Search for the cell housing the specified text and yield its [X, Y] center coordinate. 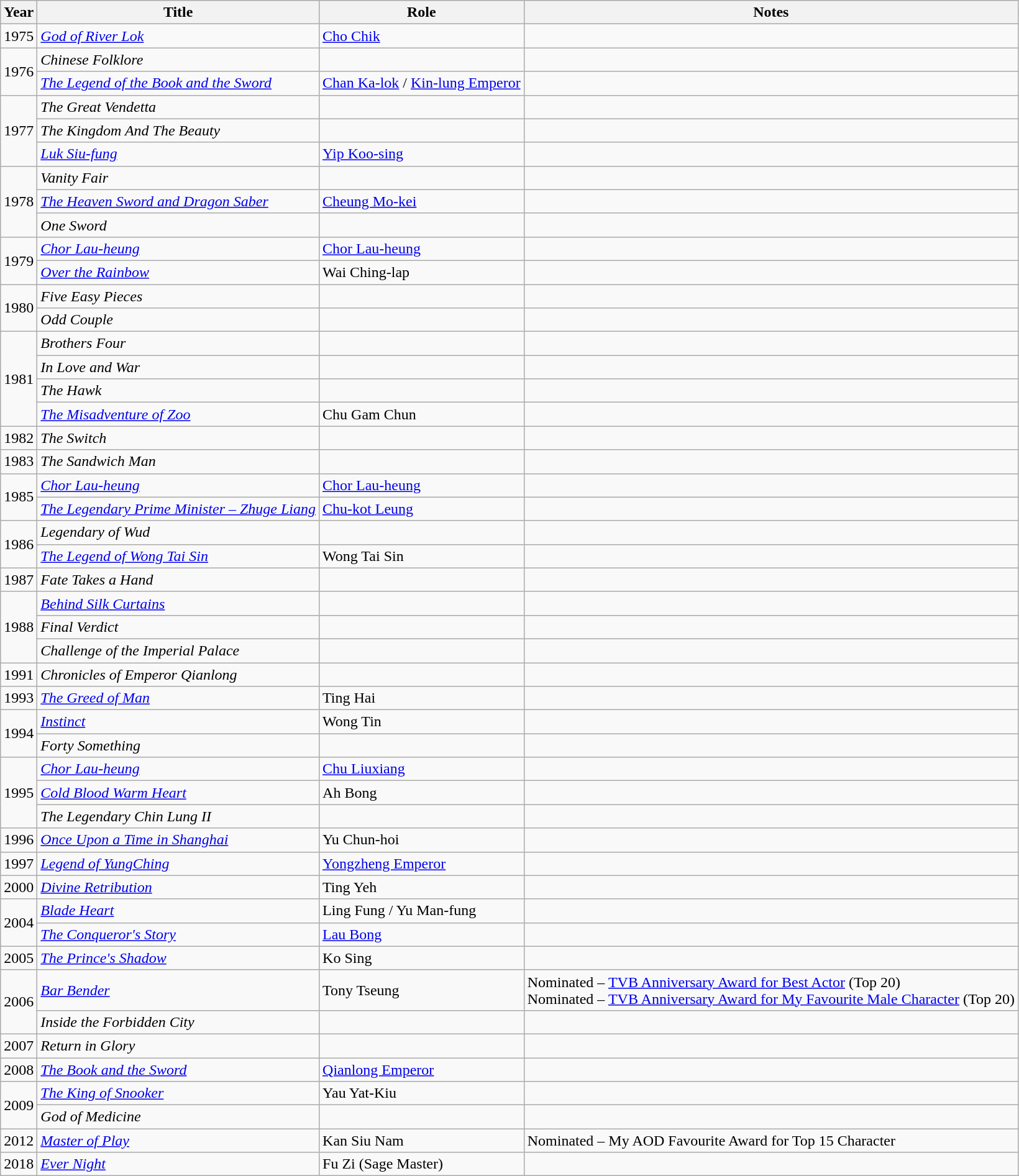
Notes [770, 12]
The Heaven Sword and Dragon Saber [178, 201]
Odd Couple [178, 320]
Cold Blood Warm Heart [178, 793]
2005 [19, 958]
Five Easy Pieces [178, 296]
In Love and War [178, 367]
The Conqueror's Story [178, 934]
Qianlong Emperor [422, 1069]
The Greed of Man [178, 698]
1996 [19, 840]
The Switch [178, 438]
Fate Takes a Hand [178, 580]
Chan Ka-lok / Kin-lung Emperor [422, 83]
Nominated – My AOD Favourite Award for Top 15 Character [770, 1141]
Return in Glory [178, 1046]
1980 [19, 308]
Role [422, 12]
The Legend of the Book and the Sword [178, 83]
God of River Lok [178, 36]
Legendary of Wud [178, 532]
Wai Ching-lap [422, 272]
Instinct [178, 722]
Chronicles of Emperor Qianlong [178, 674]
The Book and the Sword [178, 1069]
Title [178, 12]
Ting Yeh [422, 887]
Chu-kot Leung [422, 509]
1993 [19, 698]
The Sandwich Man [178, 462]
1981 [19, 379]
Cho Chik [422, 36]
Chu Liuxiang [422, 769]
The Prince's Shadow [178, 958]
Wong Tai Sin [422, 556]
2000 [19, 887]
Ko Sing [422, 958]
The Hawk [178, 391]
1991 [19, 674]
The Legendary Chin Lung II [178, 816]
1985 [19, 497]
Once Upon a Time in Shanghai [178, 840]
1978 [19, 201]
Nominated – TVB Anniversary Award for Best Actor (Top 20)Nominated – TVB Anniversary Award for My Favourite Male Character (Top 20) [770, 990]
1977 [19, 130]
Cheung Mo-kei [422, 201]
Blade Heart [178, 911]
1982 [19, 438]
Ah Bong [422, 793]
1987 [19, 580]
The Kingdom And The Beauty [178, 130]
2009 [19, 1105]
1997 [19, 864]
Wong Tin [422, 722]
2006 [19, 1001]
Final Verdict [178, 627]
2012 [19, 1141]
1983 [19, 462]
Master of Play [178, 1141]
One Sword [178, 225]
2018 [19, 1164]
1976 [19, 71]
1975 [19, 36]
Fu Zi (Sage Master) [422, 1164]
Yongzheng Emperor [422, 864]
The Legendary Prime Minister – Zhuge Liang [178, 509]
1988 [19, 627]
Ling Fung / Yu Man-fung [422, 911]
The Legend of Wong Tai Sin [178, 556]
Behind Silk Curtains [178, 603]
Kan Siu Nam [422, 1141]
Year [19, 12]
Luk Siu-fung [178, 154]
Ting Hai [422, 698]
1986 [19, 544]
Inside the Forbidden City [178, 1022]
Yu Chun-hoi [422, 840]
The Great Vendetta [178, 107]
2004 [19, 923]
God of Medicine [178, 1117]
Vanity Fair [178, 178]
Forty Something [178, 745]
Chu Gam Chun [422, 414]
Brothers Four [178, 344]
Lau Bong [422, 934]
Challenge of the Imperial Palace [178, 650]
2007 [19, 1046]
1994 [19, 734]
1995 [19, 793]
Divine Retribution [178, 887]
Tony Tseung [422, 990]
Ever Night [178, 1164]
Bar Bender [178, 990]
The Misadventure of Zoo [178, 414]
Yau Yat-Kiu [422, 1093]
Legend of YungChing [178, 864]
Chinese Folklore [178, 60]
The King of Snooker [178, 1093]
2008 [19, 1069]
Yip Koo-sing [422, 154]
1979 [19, 260]
Over the Rainbow [178, 272]
